Identify which cell holds the provided text, then report its (X, Y) central coordinate. 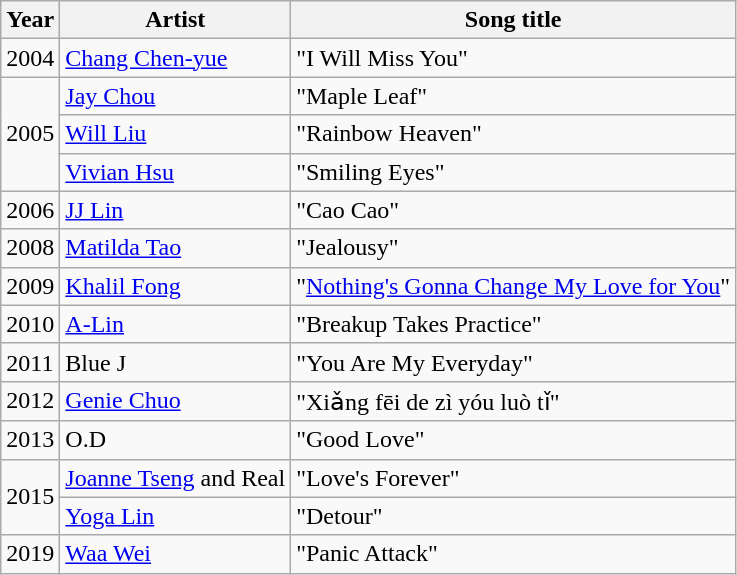
Song title (514, 20)
"Jealousy" (514, 248)
"Panic Attack" (514, 554)
2012 (30, 401)
Matilda Tao (176, 248)
2011 (30, 362)
"Good Love" (514, 440)
"Smiling Eyes" (514, 172)
2015 (30, 497)
Will Liu (176, 134)
O.D (176, 440)
"Rainbow Heaven" (514, 134)
"Nothing's Gonna Change My Love for You" (514, 286)
2008 (30, 248)
"You Are My Everyday" (514, 362)
"Cao Cao" (514, 210)
Artist (176, 20)
2005 (30, 134)
2010 (30, 324)
Yoga Lin (176, 516)
2019 (30, 554)
A-Lin (176, 324)
Blue J (176, 362)
"Breakup Takes Practice" (514, 324)
"Xiǎng fēi de zì yóu luò tǐ" (514, 401)
Joanne Tseng and Real (176, 478)
Khalil Fong (176, 286)
Year (30, 20)
"I Will Miss You" (514, 58)
JJ Lin (176, 210)
"Maple Leaf" (514, 96)
Chang Chen-yue (176, 58)
"Love's Forever" (514, 478)
2009 (30, 286)
2013 (30, 440)
Genie Chuo (176, 401)
Waa Wei (176, 554)
2006 (30, 210)
"Detour" (514, 516)
2004 (30, 58)
Jay Chou (176, 96)
Vivian Hsu (176, 172)
